Detect which cell encompasses the target text, then output its (X, Y) center coordinate. 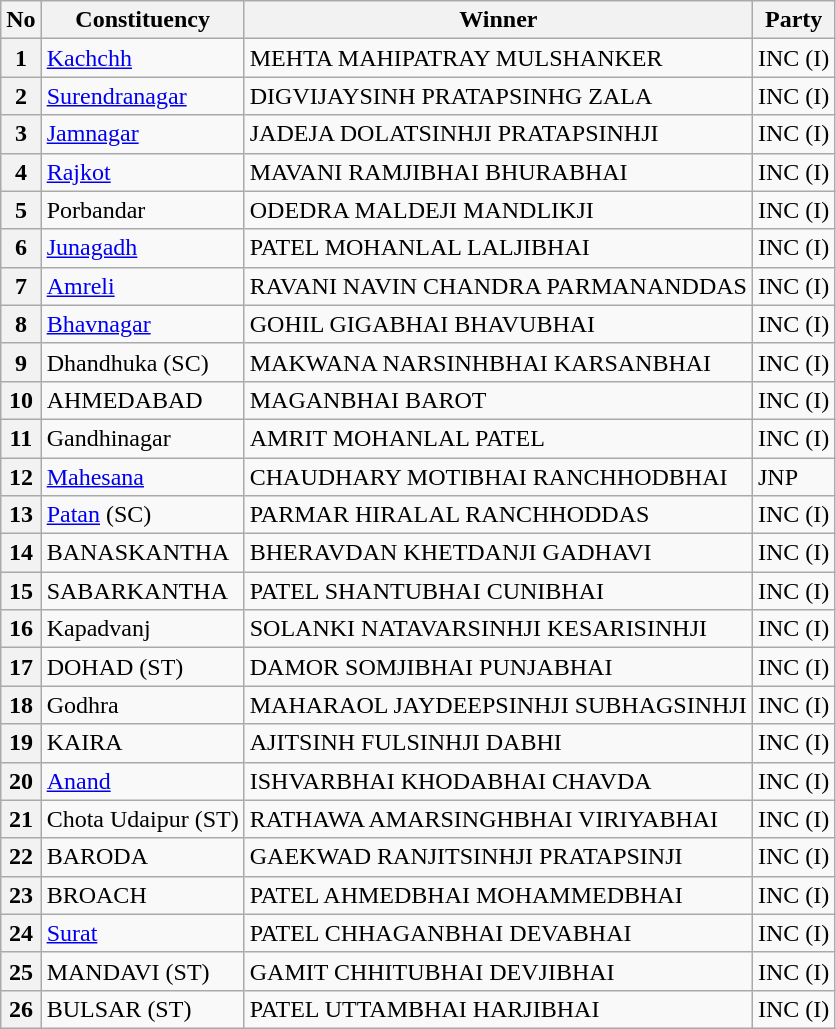
Kapadvanj (142, 629)
19 (21, 743)
Mahesana (142, 477)
12 (21, 477)
11 (21, 438)
CHAUDHARY MOTIBHAI RANCHHODBHAI (498, 477)
Bhavnagar (142, 324)
Amreli (142, 286)
17 (21, 667)
SOLANKI NATAVARSINHJI KESARISINHJI (498, 629)
23 (21, 895)
9 (21, 362)
2 (21, 96)
BULSAR (ST) (142, 1009)
MAHARAOL JAYDEEPSINHJI SUBHAGSINHJI (498, 705)
18 (21, 705)
GAEKWAD RANJITSINHJI PRATAPSINJI (498, 857)
MAVANI RAMJIBHAI BHURABHAI (498, 172)
BANASKANTHA (142, 553)
JADEJA DOLATSINHJI PRATAPSINHJI (498, 134)
Junagadh (142, 248)
Surat (142, 933)
Party (793, 20)
RAVANI NAVIN CHANDRA PARMANANDDAS (498, 286)
Winner (498, 20)
JNP (793, 477)
4 (21, 172)
PATEL UTTAMBHAI HARJIBHAI (498, 1009)
ISHVARBHAI KHODABHAI CHAVDA (498, 781)
3 (21, 134)
PATEL AHMEDBHAI MOHAMMEDBHAI (498, 895)
10 (21, 400)
MEHTA MAHIPATRAY MULSHANKER (498, 58)
ODEDRA MALDEJI MANDLIKJI (498, 210)
5 (21, 210)
26 (21, 1009)
14 (21, 553)
BHERAVDAN KHETDANJI GADHAVI (498, 553)
SABARKANTHA (142, 591)
Jamnagar (142, 134)
RATHAWA AMARSINGHBHAI VIRIYABHAI (498, 819)
MAGANBHAI BAROT (498, 400)
24 (21, 933)
Gandhinagar (142, 438)
PATEL CHHAGANBHAI DEVABHAI (498, 933)
Kachchh (142, 58)
BROACH (142, 895)
AMRIT MOHANLAL PATEL (498, 438)
21 (21, 819)
1 (21, 58)
PARMAR HIRALAL RANCHHODDAS (498, 515)
20 (21, 781)
DAMOR SOMJIBHAI PUNJABHAI (498, 667)
Patan (SC) (142, 515)
PATEL SHANTUBHAI CUNIBHAI (498, 591)
16 (21, 629)
BARODA (142, 857)
KAIRA (142, 743)
PATEL MOHANLAL LALJIBHAI (498, 248)
Godhra (142, 705)
GAMIT CHHITUBHAI DEVJIBHAI (498, 971)
22 (21, 857)
Chota Udaipur (ST) (142, 819)
Anand (142, 781)
25 (21, 971)
7 (21, 286)
15 (21, 591)
Surendranagar (142, 96)
13 (21, 515)
GOHIL GIGABHAI BHAVUBHAI (498, 324)
AHMEDABAD (142, 400)
Constituency (142, 20)
6 (21, 248)
AJITSINH FULSINHJI DABHI (498, 743)
Dhandhuka (SC) (142, 362)
Porbandar (142, 210)
DIGVIJAYSINH PRATAPSINHG ZALA (498, 96)
8 (21, 324)
DOHAD (ST) (142, 667)
Rajkot (142, 172)
No (21, 20)
MAKWANA NARSINHBHAI KARSANBHAI (498, 362)
MANDAVI (ST) (142, 971)
